From the cell containing the given text, extract its center point as [X, Y] coordinate. 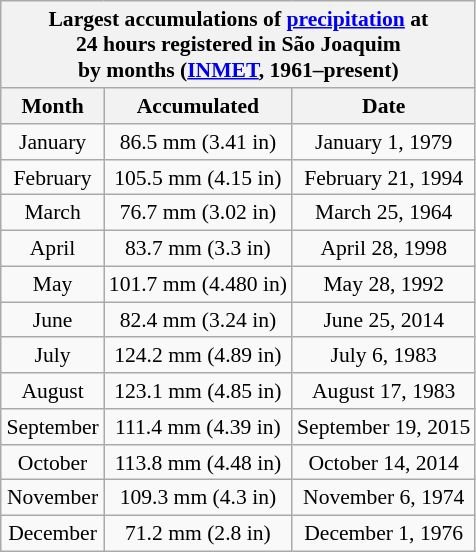
Month [52, 106]
July 6, 1983 [384, 355]
May 28, 1992 [384, 284]
August [52, 391]
124.2 mm (4.89 in) [198, 355]
March [52, 213]
February 21, 1994 [384, 177]
71.2 mm (2.8 in) [198, 533]
111.4 mm (4.39 in) [198, 427]
June 25, 2014 [384, 320]
113.8 mm (4.48 in) [198, 462]
April [52, 248]
101.7 mm (4.480 in) [198, 284]
December [52, 533]
January 1, 1979 [384, 142]
October 14, 2014 [384, 462]
September [52, 427]
Largest accumulations of precipitation at 24 hours registered in São Joaquim by months (INMET, 1961–present) [238, 44]
May [52, 284]
105.5 mm (4.15 in) [198, 177]
109.3 mm (4.3 in) [198, 498]
June [52, 320]
February [52, 177]
Date [384, 106]
October [52, 462]
November [52, 498]
March 25, 1964 [384, 213]
86.5 mm (3.41 in) [198, 142]
82.4 mm (3.24 in) [198, 320]
January [52, 142]
123.1 mm (4.85 in) [198, 391]
December 1, 1976 [384, 533]
76.7 mm (3.02 in) [198, 213]
August 17, 1983 [384, 391]
April 28, 1998 [384, 248]
November 6, 1974 [384, 498]
July [52, 355]
September 19, 2015 [384, 427]
Accumulated [198, 106]
83.7 mm (3.3 in) [198, 248]
